Output the (x, y) coordinate of the center of the cell containing the given text.  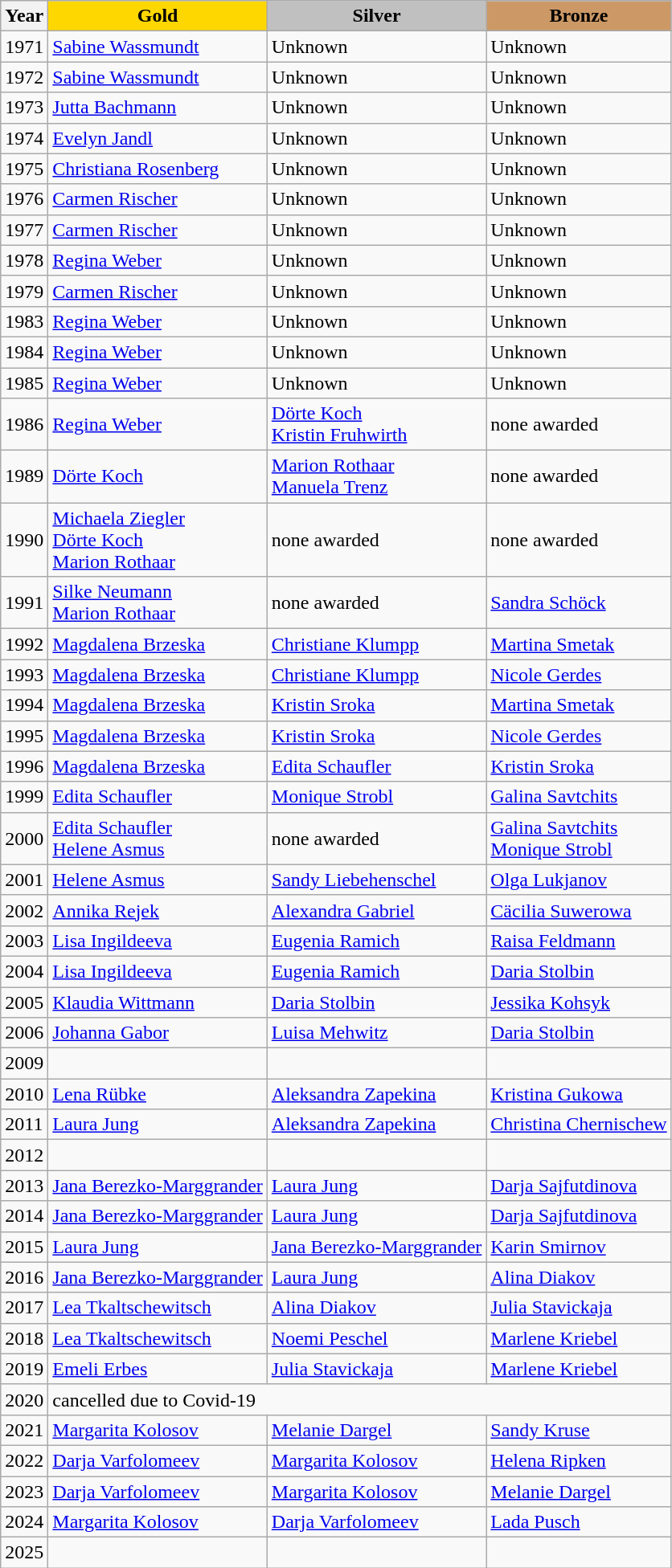
Kristina Gukowa (579, 1094)
Silver (376, 16)
2011 (24, 1125)
Annika Rejek (158, 910)
Marion RothaarManuela Trenz (376, 477)
2016 (24, 1277)
2019 (24, 1369)
1977 (24, 230)
1976 (24, 199)
1984 (24, 352)
1999 (24, 797)
Sandra Schöck (579, 602)
Klaudia Wittmann (158, 1002)
2009 (24, 1064)
2015 (24, 1247)
2006 (24, 1033)
2014 (24, 1216)
2023 (24, 1492)
Karin Smirnov (579, 1247)
1990 (24, 540)
Dörte Koch (158, 477)
Michaela ZieglerDörte KochMarion Rothaar (158, 540)
2021 (24, 1430)
2022 (24, 1460)
Olga Lukjanov (579, 880)
Galina SavtchitsMonique Strobl (579, 839)
2010 (24, 1094)
Jessika Kohsyk (579, 1002)
1978 (24, 260)
Jutta Bachmann (158, 108)
2000 (24, 839)
Dörte KochKristin Fruhwirth (376, 424)
2024 (24, 1522)
1983 (24, 321)
1993 (24, 675)
2001 (24, 880)
Helena Ripken (579, 1460)
Sandy Liebehenschel (376, 880)
1974 (24, 138)
1972 (24, 77)
Bronze (579, 16)
1992 (24, 644)
2017 (24, 1308)
2025 (24, 1553)
Raisa Feldmann (579, 941)
2005 (24, 1002)
Noemi Peschel (376, 1338)
Christiana Rosenberg (158, 169)
Emeli Erbes (158, 1369)
Monique Strobl (376, 797)
Silke NeumannMarion Rothaar (158, 602)
Cäcilia Suwerowa (579, 910)
cancelled due to Covid-19 (360, 1399)
Galina Savtchits (579, 797)
Gold (158, 16)
1973 (24, 108)
Lena Rübke (158, 1094)
2002 (24, 910)
Johanna Gabor (158, 1033)
Evelyn Jandl (158, 138)
1971 (24, 47)
Alexandra Gabriel (376, 910)
1979 (24, 291)
Helene Asmus (158, 880)
Lada Pusch (579, 1522)
1985 (24, 383)
Luisa Mehwitz (376, 1033)
1986 (24, 424)
1991 (24, 602)
2020 (24, 1399)
Sandy Kruse (579, 1430)
1995 (24, 736)
2012 (24, 1155)
Year (24, 16)
1975 (24, 169)
2004 (24, 971)
2013 (24, 1186)
2018 (24, 1338)
Christina Chernischew (579, 1125)
1989 (24, 477)
Edita SchauflerHelene Asmus (158, 839)
1994 (24, 705)
1996 (24, 766)
2003 (24, 941)
